Search for the cell housing the specified text and yield its (X, Y) center coordinate. 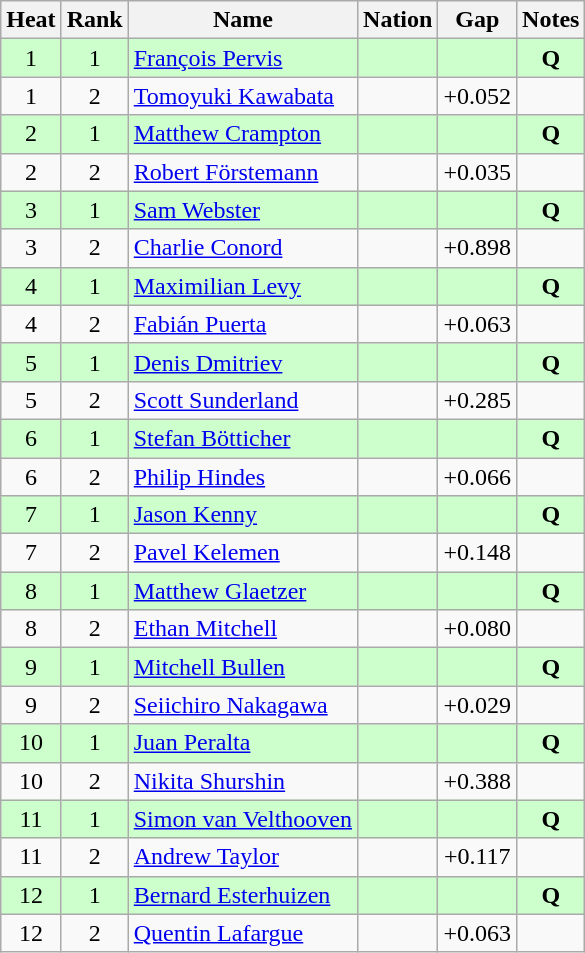
Maximilian Levy (242, 286)
Heat (31, 20)
Jason Kenny (242, 515)
Denis Dmitriev (242, 362)
Bernard Esterhuizen (242, 895)
Notes (551, 20)
+0.066 (478, 477)
Sam Webster (242, 210)
Pavel Kelemen (242, 553)
+0.148 (478, 553)
Ethan Mitchell (242, 629)
Simon van Velthooven (242, 819)
+0.035 (478, 172)
Nikita Shurshin (242, 781)
Rank (94, 20)
Tomoyuki Kawabata (242, 96)
+0.080 (478, 629)
+0.029 (478, 705)
Stefan Bötticher (242, 438)
Mitchell Bullen (242, 667)
Gap (478, 20)
+0.898 (478, 248)
+0.285 (478, 400)
Name (242, 20)
+0.052 (478, 96)
Matthew Glaetzer (242, 591)
+0.388 (478, 781)
+0.117 (478, 857)
Quentin Lafargue (242, 933)
Nation (398, 20)
Seiichiro Nakagawa (242, 705)
Scott Sunderland (242, 400)
Robert Förstemann (242, 172)
Matthew Crampton (242, 134)
Juan Peralta (242, 743)
Fabián Puerta (242, 324)
Philip Hindes (242, 477)
Andrew Taylor (242, 857)
Charlie Conord (242, 248)
François Pervis (242, 58)
